Pinpoint the cell where the given text exists, returning its [X, Y] midpoint coordinate. 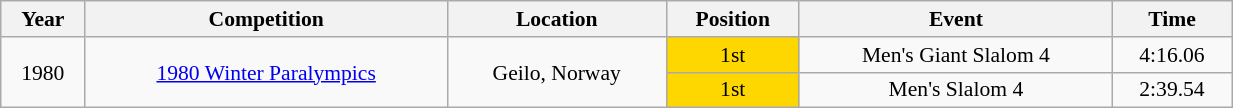
1980 Winter Paralympics [266, 72]
Time [1172, 19]
Event [956, 19]
Competition [266, 19]
Year [43, 19]
2:39.54 [1172, 90]
4:16.06 [1172, 55]
1980 [43, 72]
Men's Slalom 4 [956, 90]
Location [556, 19]
Position [732, 19]
Men's Giant Slalom 4 [956, 55]
Geilo, Norway [556, 72]
